From the cell containing the given text, extract its center point as (X, Y) coordinate. 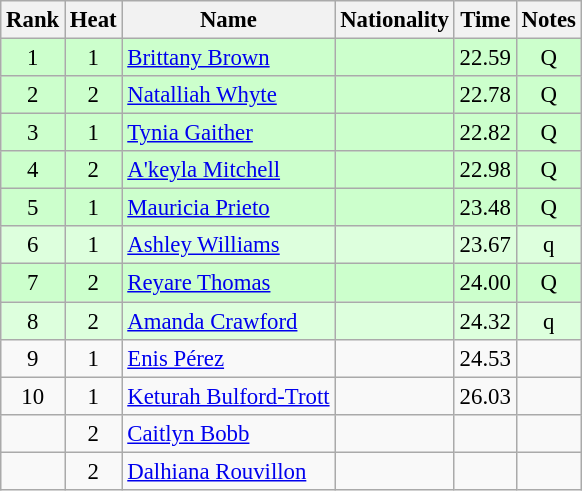
Nationality (394, 20)
10 (33, 396)
7 (33, 283)
24.00 (485, 283)
Name (228, 20)
Rank (33, 20)
Time (485, 20)
23.48 (485, 208)
Tynia Gaither (228, 133)
Reyare Thomas (228, 283)
22.98 (485, 170)
9 (33, 358)
Natalliah Whyte (228, 95)
Dalhiana Rouvillon (228, 471)
A'keyla Mitchell (228, 170)
Heat (94, 20)
8 (33, 321)
Enis Pérez (228, 358)
22.78 (485, 95)
24.53 (485, 358)
6 (33, 245)
Brittany Brown (228, 58)
Ashley Williams (228, 245)
Caitlyn Bobb (228, 433)
Keturah Bulford-Trott (228, 396)
4 (33, 170)
24.32 (485, 321)
22.82 (485, 133)
Mauricia Prieto (228, 208)
22.59 (485, 58)
5 (33, 208)
3 (33, 133)
Amanda Crawford (228, 321)
23.67 (485, 245)
Notes (548, 20)
26.03 (485, 396)
